For the text-containing cell, return its midpoint in (x, y) coordinate format. 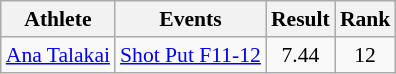
Shot Put F11-12 (190, 55)
12 (366, 55)
Athlete (58, 19)
Ana Talakai (58, 55)
7.44 (300, 55)
Result (300, 19)
Rank (366, 19)
Events (190, 19)
